Pinpoint the cell where the given text exists, returning its (X, Y) midpoint coordinate. 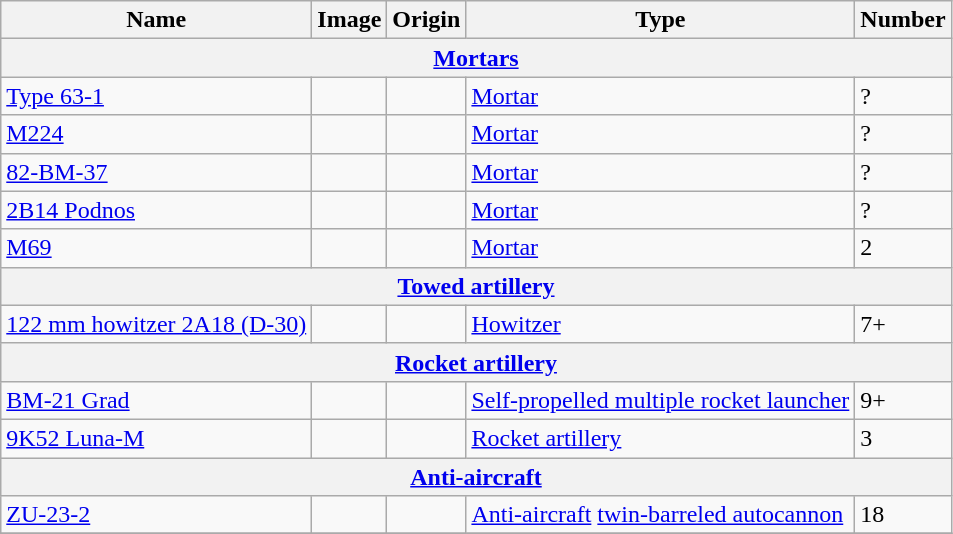
Number (903, 20)
9+ (903, 400)
18 (903, 515)
Towed artillery (476, 286)
Self-propelled multiple rocket launcher (660, 400)
Image (350, 20)
82-BM-37 (156, 172)
Mortars (476, 58)
ZU-23-2 (156, 515)
Name (156, 20)
Type 63-1 (156, 96)
Origin (426, 20)
M69 (156, 248)
BM-21 Grad (156, 400)
9K52 Luna-M (156, 438)
2 (903, 248)
Type (660, 20)
7+ (903, 324)
Anti-aircraft (476, 477)
M224 (156, 134)
3 (903, 438)
2B14 Podnos (156, 210)
Howitzer (660, 324)
Anti-aircraft twin-barreled autocannon (660, 515)
122 mm howitzer 2A18 (D-30) (156, 324)
